Find where the given text appears and provide that cell's center as [x, y] coordinate. 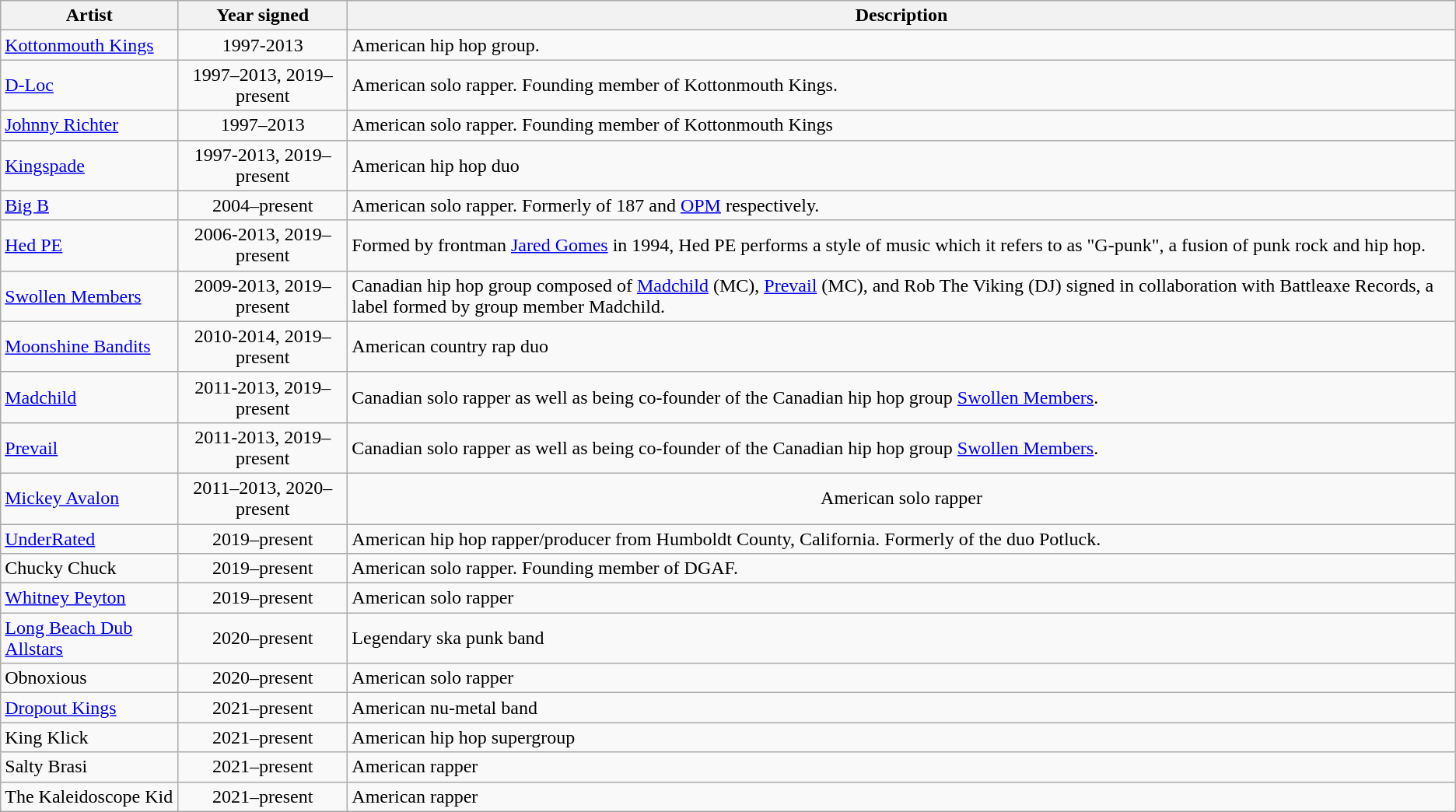
Hed PE [89, 246]
American solo rapper. Founding member of DGAF. [901, 569]
2004–present [263, 205]
1997-2013, 2019–present [263, 165]
D-Loc [89, 86]
Big B [89, 205]
Description [901, 16]
Madchild [89, 397]
King Klick [89, 737]
Legendary ska punk band [901, 638]
American hip hop duo [901, 165]
Kottonmouth Kings [89, 45]
Salty Brasi [89, 767]
2006-2013, 2019–present [263, 246]
American hip hop supergroup [901, 737]
Johnny Richter [89, 125]
American solo rapper. Founding member of Kottonmouth Kings. [901, 86]
American nu-metal band [901, 708]
American solo rapper. Formerly of 187 and OPM respectively. [901, 205]
Mickey Avalon [89, 498]
2011–2013, 2020–present [263, 498]
Prevail [89, 448]
Obnoxious [89, 678]
2009-2013, 2019–present [263, 296]
Formed by frontman Jared Gomes in 1994, Hed PE performs a style of music which it refers to as "G-punk", a fusion of punk rock and hip hop. [901, 246]
Dropout Kings [89, 708]
Chucky Chuck [89, 569]
American hip hop rapper/producer from Humboldt County, California. Formerly of the duo Potluck. [901, 539]
1997–2013, 2019–present [263, 86]
Kingspade [89, 165]
1997–2013 [263, 125]
Swollen Members [89, 296]
Moonshine Bandits [89, 347]
American solo rapper. Founding member of Kottonmouth Kings [901, 125]
1997-2013 [263, 45]
UnderRated [89, 539]
2010-2014, 2019–present [263, 347]
American country rap duo [901, 347]
Artist [89, 16]
Year signed [263, 16]
The Kaleidoscope Kid [89, 796]
American hip hop group. [901, 45]
Whitney Peyton [89, 598]
Long Beach Dub Allstars [89, 638]
